Return the [x, y] coordinate for the center point of the cell that contains the specified text.  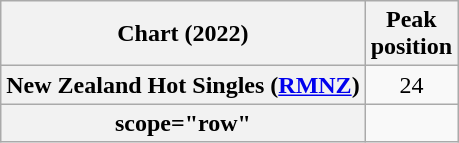
Chart (2022) [183, 34]
Peakposition [411, 34]
24 [411, 85]
scope="row" [183, 123]
New Zealand Hot Singles (RMNZ) [183, 85]
